Provide the [x, y] coordinate of the cell's center where the given text is located.  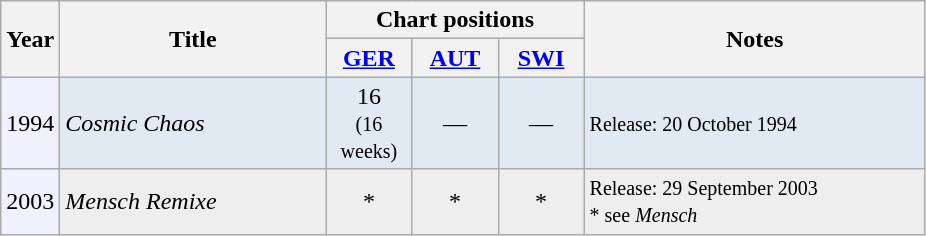
Chart positions [455, 20]
GER [369, 58]
AUT [455, 58]
Title [193, 39]
SWI [541, 58]
2003 [30, 202]
Year [30, 39]
Mensch Remixe [193, 202]
16(16 weeks) [369, 123]
Release: 29 September 2003* see Mensch [754, 202]
Notes [754, 39]
Cosmic Chaos [193, 123]
Release: 20 October 1994 [754, 123]
1994 [30, 123]
